Determine the [X, Y] coordinate at the center of the cell enclosing the given text.  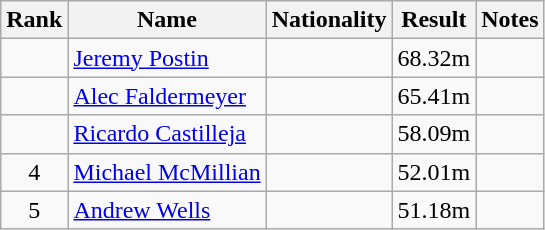
Ricardo Castilleja [167, 134]
5 [34, 210]
Result [434, 20]
68.32m [434, 58]
65.41m [434, 96]
Notes [510, 20]
Alec Faldermeyer [167, 96]
Jeremy Postin [167, 58]
Nationality [329, 20]
Rank [34, 20]
4 [34, 172]
Name [167, 20]
51.18m [434, 210]
Michael McMillian [167, 172]
Andrew Wells [167, 210]
58.09m [434, 134]
52.01m [434, 172]
